Provide the (X, Y) coordinate of the cell's center where the given text is located.  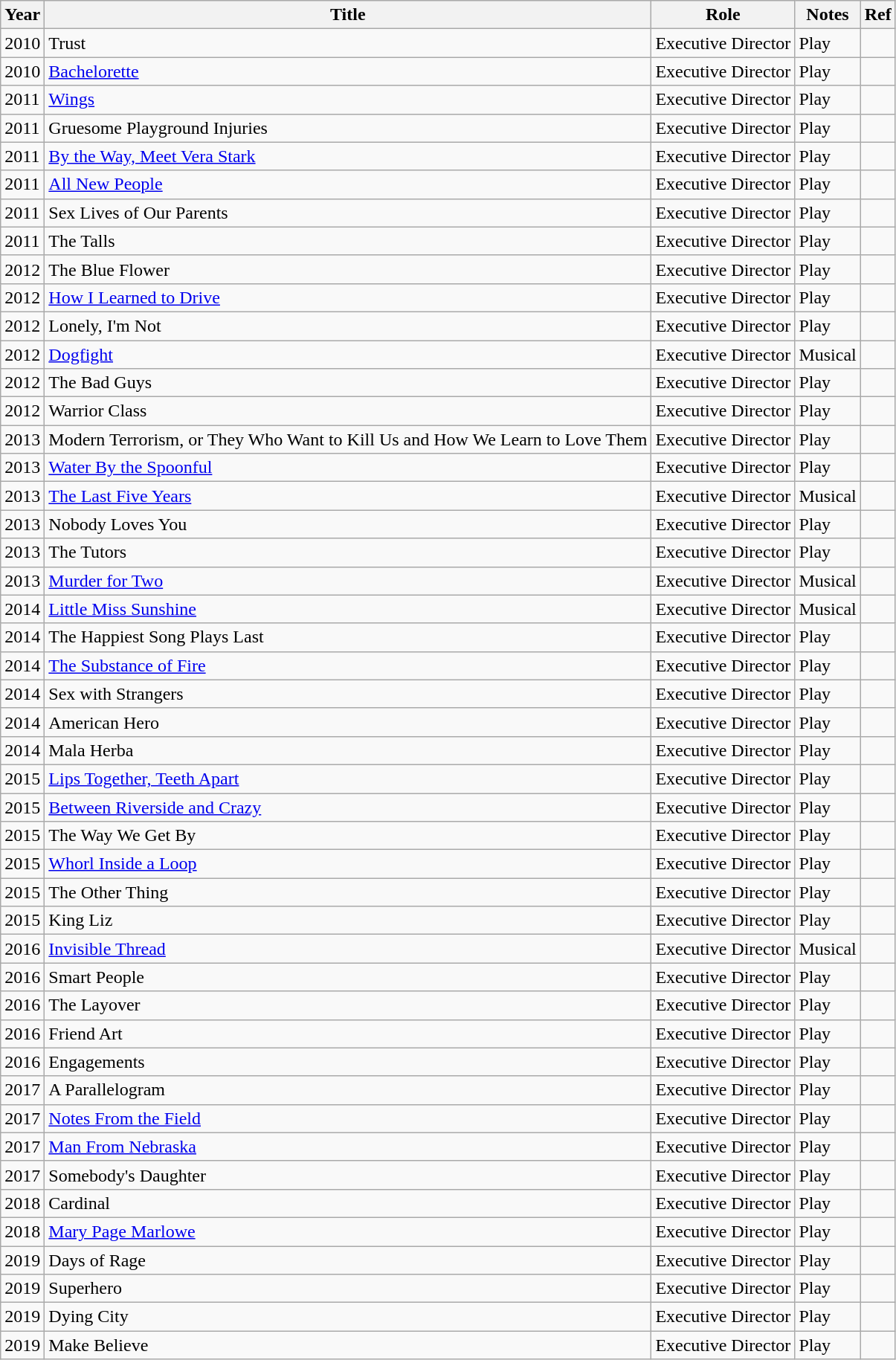
The Other Thing (348, 892)
Notes From the Field (348, 1118)
Mary Page Marlowe (348, 1231)
Little Miss Sunshine (348, 609)
Engagements (348, 1062)
Superhero (348, 1289)
Modern Terrorism, or They Who Want to Kill Us and How We Learn to Love Them (348, 439)
Dying City (348, 1317)
Between Riverside and Crazy (348, 807)
The Layover (348, 1005)
A Parallelogram (348, 1090)
Role (723, 15)
Lips Together, Teeth Apart (348, 779)
Trust (348, 43)
Invisible Thread (348, 949)
Man From Nebraska (348, 1147)
Make Believe (348, 1345)
Bachelorette (348, 71)
Somebody's Daughter (348, 1175)
Friend Art (348, 1034)
Notes (828, 15)
Ref (877, 15)
Murder for Two (348, 581)
The Substance of Fire (348, 666)
King Liz (348, 921)
The Blue Flower (348, 269)
The Way We Get By (348, 836)
Water By the Spoonful (348, 468)
Mala Herba (348, 750)
The Talls (348, 241)
Wings (348, 100)
How I Learned to Drive (348, 297)
Smart People (348, 977)
The Bad Guys (348, 383)
Sex Lives of Our Parents (348, 213)
All New People (348, 184)
Dogfight (348, 355)
The Happiest Song Plays Last (348, 637)
The Last Five Years (348, 496)
By the Way, Meet Vera Stark (348, 156)
Days of Rage (348, 1260)
Nobody Loves You (348, 524)
American Hero (348, 722)
Warrior Class (348, 411)
Title (348, 15)
Whorl Inside a Loop (348, 864)
Lonely, I'm Not (348, 326)
The Tutors (348, 552)
Cardinal (348, 1203)
Gruesome Playground Injuries (348, 128)
Year (22, 15)
Sex with Strangers (348, 694)
